Search for the cell housing the specified text and yield its (x, y) center coordinate. 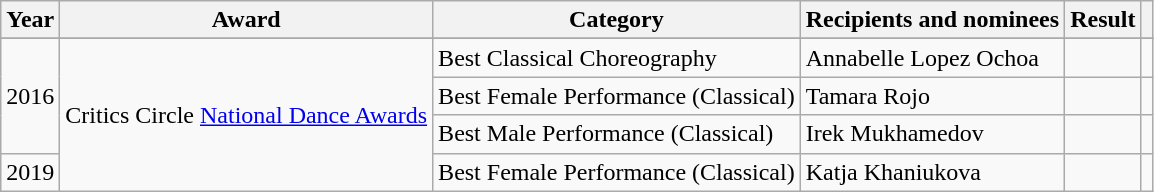
2016 (30, 96)
Recipients and nominees (932, 20)
Category (617, 20)
Result (1103, 20)
Irek Mukhamedov (932, 134)
Tamara Rojo (932, 96)
Award (246, 20)
Annabelle Lopez Ochoa (932, 58)
Best Male Performance (Classical) (617, 134)
Katja Khaniukova (932, 172)
Critics Circle National Dance Awards (246, 115)
Best Classical Choreography (617, 58)
2019 (30, 172)
Year (30, 20)
